Scan for the cell matching the given text and deliver its (x, y) coordinate at center. 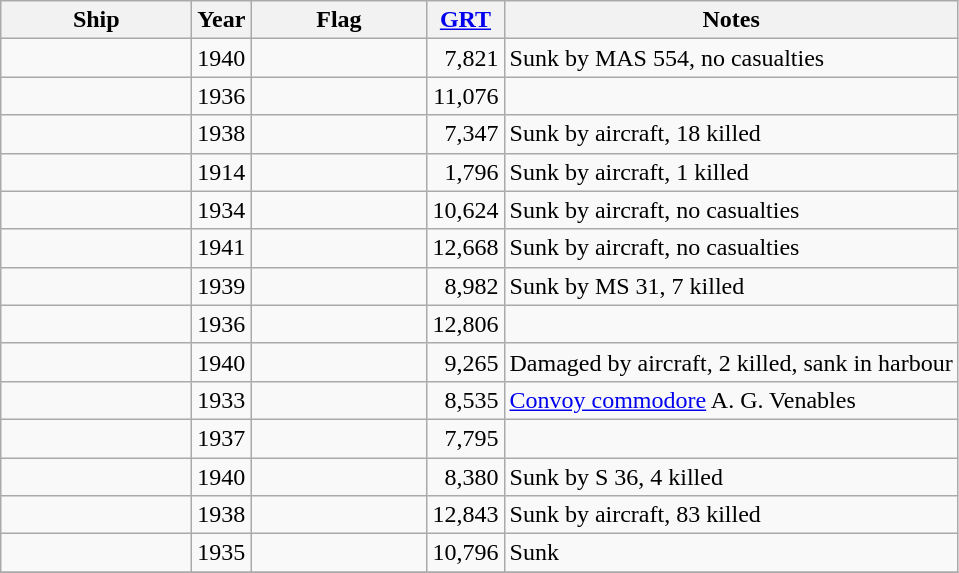
Sunk by aircraft, 83 killed (731, 515)
8,982 (466, 286)
10,624 (466, 210)
Sunk by aircraft, 18 killed (731, 134)
7,795 (466, 438)
7,821 (466, 58)
8,380 (466, 477)
1933 (222, 400)
Notes (731, 20)
Convoy commodore A. G. Venables (731, 400)
Sunk by S 36, 4 killed (731, 477)
Flag (339, 20)
Sunk (731, 553)
Sunk by aircraft, 1 killed (731, 172)
10,796 (466, 553)
Sunk by MS 31, 7 killed (731, 286)
12,843 (466, 515)
Ship (96, 20)
GRT (466, 20)
12,806 (466, 324)
Year (222, 20)
Sunk by MAS 554, no casualties (731, 58)
12,668 (466, 248)
7,347 (466, 134)
9,265 (466, 362)
1941 (222, 248)
1935 (222, 553)
1,796 (466, 172)
1934 (222, 210)
1937 (222, 438)
8,535 (466, 400)
1914 (222, 172)
11,076 (466, 96)
1939 (222, 286)
Damaged by aircraft, 2 killed, sank in harbour (731, 362)
